Determine the (X, Y) coordinate at the center of the cell enclosing the given text.  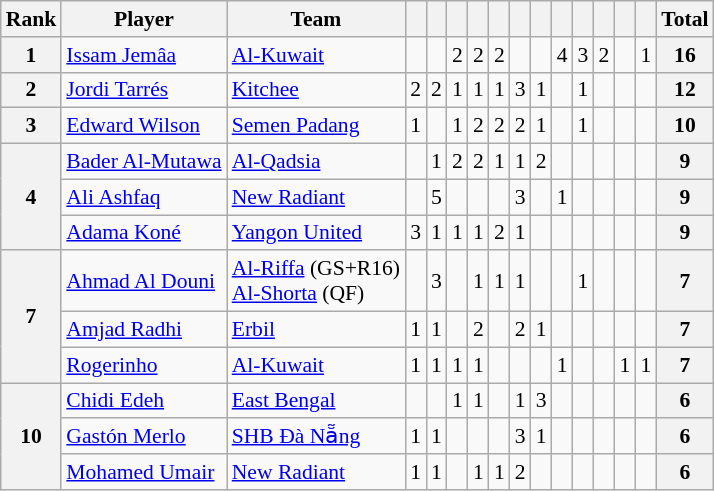
Issam Jemâa (144, 55)
Edward Wilson (144, 126)
Al-Riffa (GS+R16) Al-Shorta (QF) (316, 282)
Mohamed Umair (144, 472)
Amjad Radhi (144, 330)
Gastón Merlo (144, 437)
Jordi Tarrés (144, 90)
12 (684, 90)
Semen Padang (316, 126)
Ahmad Al Douni (144, 282)
Erbil (316, 330)
5 (436, 197)
Ali Ashfaq (144, 197)
Bader Al-Mutawa (144, 162)
Total (684, 19)
Al-Qadsia (316, 162)
16 (684, 55)
Kitchee (316, 90)
Rogerinho (144, 365)
Chidi Edeh (144, 401)
Player (144, 19)
Yangon United (316, 233)
SHB Đà Nẵng (316, 437)
Rank (32, 19)
Team (316, 19)
Adama Koné (144, 233)
East Bengal (316, 401)
